Identify which cell holds the provided text, then report its (X, Y) central coordinate. 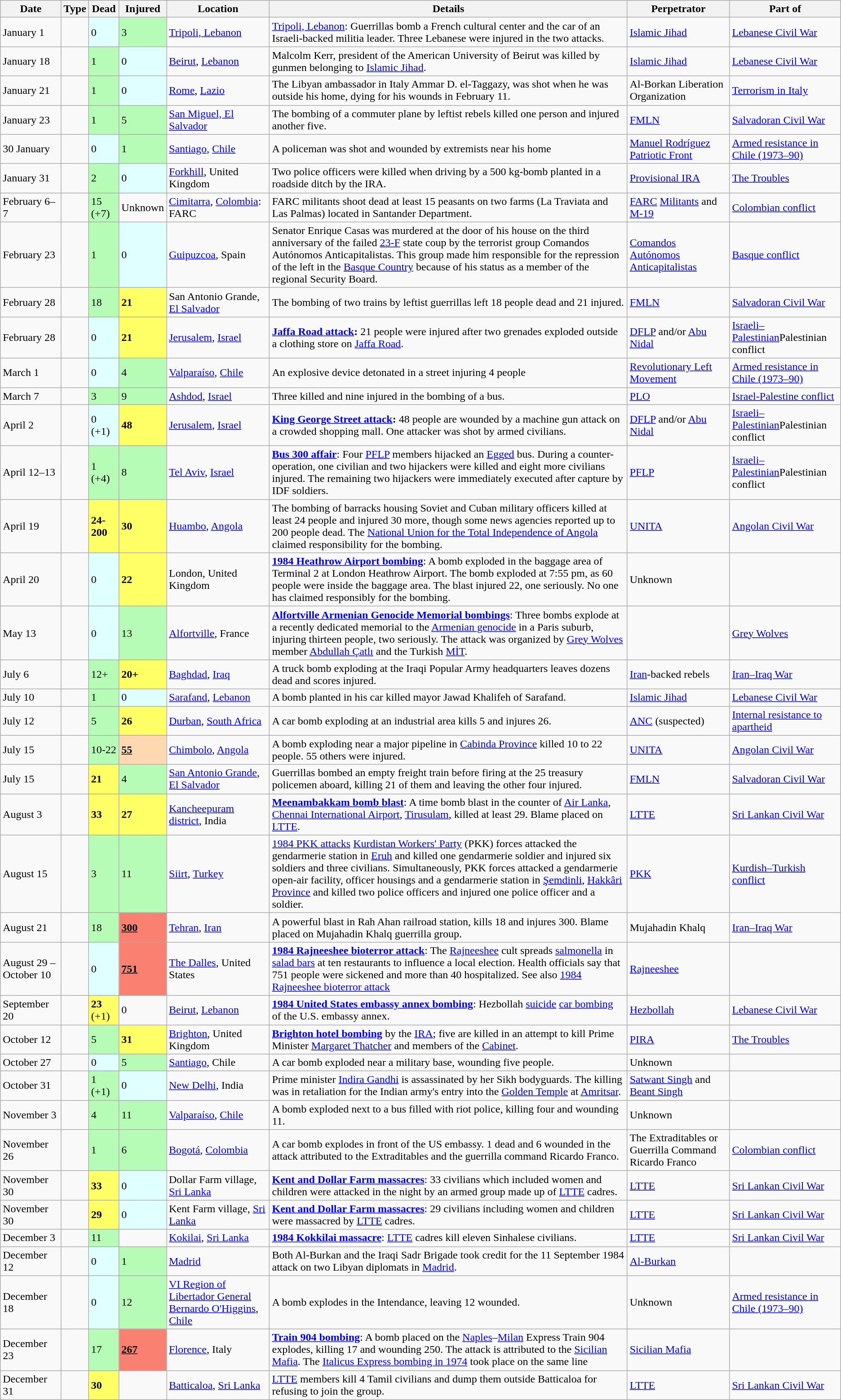
A bomb explodes in the Intendance, leaving 12 wounded. (448, 1303)
The Dalles, United States (217, 968)
26 (143, 720)
Date (31, 9)
February 23 (31, 255)
1984 Kokkilai massacre: LTTE cadres kill eleven Sinhalese civilians. (448, 1238)
Malcolm Kerr, president of the American University of Beirut was killed by gunmen belonging to Islamic Jihad. (448, 61)
Huambo, Angola (217, 526)
27 (143, 814)
An explosive device detonated in a street injuring 4 people (448, 373)
April 19 (31, 526)
Kokilai, Sri Lanka (217, 1238)
29 (103, 1215)
Madrid (217, 1261)
1984 United States embassy annex bombing: Hezbollah suicide car bombing of the U.S. embassy annex. (448, 1010)
San Miguel, El Salvador (217, 119)
July 12 (31, 720)
Kent and Dollar Farm massacres: 33 civilians which included women and children were attacked in the night by an armed group made up of LTTE cadres. (448, 1186)
1 (+4) (103, 473)
267 (143, 1350)
Cimitarra, Colombia: FARC (217, 208)
King George Street attack: 48 people are wounded by a machine gun attack on a crowded shopping mall. One attacker was shot by armed civilians. (448, 425)
March 7 (31, 396)
12 (143, 1303)
8 (143, 473)
Part of (785, 9)
A policeman was shot and wounded by extremists near his home (448, 149)
A car bomb exploding at an industrial area kills 5 and injures 26. (448, 720)
30 January (31, 149)
December 12 (31, 1261)
Guerrillas bombed an empty freight train before firing at the 25 treasury policemen aboard, killing 21 of them and leaving the other four injured. (448, 779)
Sicilian Mafia (678, 1350)
November 3 (31, 1115)
Basque conflict (785, 255)
20+ (143, 675)
Al-Borkan Liberation Organization (678, 91)
Alfortville, France (217, 633)
2 (103, 178)
January 31 (31, 178)
March 1 (31, 373)
Terrorism in Italy (785, 91)
February 6–7 (31, 208)
Comandos Autónomos Anticapitalistas (678, 255)
A car bomb exploded near a military base, wounding five people. (448, 1063)
October 12 (31, 1039)
December 31 (31, 1385)
PIRA (678, 1039)
Kancheepuram district, India (217, 814)
December 18 (31, 1303)
Al-Burkan (678, 1261)
Florence, Italy (217, 1350)
751 (143, 968)
12+ (103, 675)
Tripoli, Lebanon (217, 32)
Sarafand, Lebanon (217, 698)
Grey Wolves (785, 633)
300 (143, 927)
April 2 (31, 425)
Satwant Singh and Beant Singh (678, 1086)
Two police officers were killed when driving by a 500 kg-bomb planted in a roadside ditch by the IRA. (448, 178)
The Extraditables or Guerrilla Command Ricardo Franco (678, 1150)
Details (448, 9)
13 (143, 633)
Dead (103, 9)
Mujahadin Khalq (678, 927)
Location (217, 9)
The bombing of a commuter plane by leftist rebels killed one person and injured another five. (448, 119)
31 (143, 1039)
January 21 (31, 91)
August 15 (31, 874)
VI Region of Libertador General Bernardo O'Higgins, Chile (217, 1303)
January 18 (31, 61)
22 (143, 579)
17 (103, 1350)
Dollar Farm village, Sri Lanka (217, 1186)
September 20 (31, 1010)
A bomb exploding near a major pipeline in Cabinda Province killed 10 to 22 people. 55 others were injured. (448, 750)
Iran-backed rebels (678, 675)
Israel-Palestine conflict (785, 396)
October 31 (31, 1086)
Injured (143, 9)
Kurdish–Turkish conflict (785, 874)
Manuel Rodríguez Patriotic Front (678, 149)
Baghdad, Iraq (217, 675)
FARC militants shoot dead at least 15 peasants on two farms (La Traviata and Las Palmas) located in Santander Department. (448, 208)
December 3 (31, 1238)
Tehran, Iran (217, 927)
The Libyan ambassador in Italy Ammar D. el-Taggazy, was shot when he was outside his home, dying for his wounds in February 11. (448, 91)
Jaffa Road attack: 21 people were injured after two grenades exploded outside a clothing store on Jaffa Road. (448, 337)
Hezbollah (678, 1010)
10-22 (103, 750)
48 (143, 425)
6 (143, 1150)
Internal resistance to apartheid (785, 720)
Durban, South Africa (217, 720)
Kent Farm village, Sri Lanka (217, 1215)
Both Al-Burkan and the Iraqi Sadr Brigade took credit for the 11 September 1984 attack on two Libyan diplomats in Madrid. (448, 1261)
November 26 (31, 1150)
Perpetrator (678, 9)
0 (+1) (103, 425)
London, United Kingdom (217, 579)
Type (75, 9)
The bombing of two trains by leftist guerrillas left 18 people dead and 21 injured. (448, 302)
A bomb exploded next to a bus filled with riot police, killing four and wounding 11. (448, 1115)
24-200 (103, 526)
Provisional IRA (678, 178)
April 20 (31, 579)
May 13 (31, 633)
23 (+1) (103, 1010)
July 6 (31, 675)
January 1 (31, 32)
9 (143, 396)
January 23 (31, 119)
A truck bomb exploding at the Iraqi Popular Army headquarters leaves dozens dead and scores injured. (448, 675)
15 (+7) (103, 208)
ANC (suspected) (678, 720)
April 12–13 (31, 473)
A powerful blast in Rah Ahan railroad station, kills 18 and injures 300. Blame placed on Mujahadin Khalq guerrilla group. (448, 927)
A bomb planted in his car killed mayor Jawad Khalifeh of Sarafand. (448, 698)
PKK (678, 874)
PLO (678, 396)
July 10 (31, 698)
Tel Aviv, Israel (217, 473)
Chimbolo, Angola (217, 750)
Bogotá, Colombia (217, 1150)
New Delhi, India (217, 1086)
Rajneeshee (678, 968)
Revolutionary Left Movement (678, 373)
Brighton hotel bombing by the IRA; five are killed in an attempt to kill Prime Minister Margaret Thatcher and members of the Cabinet. (448, 1039)
August 29 – October 10 (31, 968)
Batticaloa, Sri Lanka (217, 1385)
Ashdod, Israel (217, 396)
Siirt, Turkey (217, 874)
Brighton, United Kingdom (217, 1039)
FARC Militants and M-19 (678, 208)
1 (+1) (103, 1086)
October 27 (31, 1063)
Three killed and nine injured in the bombing of a bus. (448, 396)
Kent and Dollar Farm massacres: 29 civilians including women and children were massacred by LTTE cadres. (448, 1215)
LTTE members kill 4 Tamil civilians and dump them outside Batticaloa for refusing to join the group. (448, 1385)
Rome, Lazio (217, 91)
55 (143, 750)
Forkhill, United Kingdom (217, 178)
August 21 (31, 927)
PFLP (678, 473)
August 3 (31, 814)
Guipuzcoa, Spain (217, 255)
December 23 (31, 1350)
